Return the [x, y] coordinate for the center point of the cell that contains the specified text.  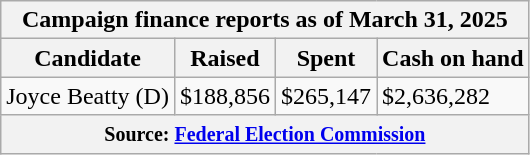
$188,856 [224, 96]
$265,147 [326, 96]
Spent [326, 58]
$2,636,282 [453, 96]
Joyce Beatty (D) [88, 96]
Campaign finance reports as of March 31, 2025 [265, 20]
Source: Federal Election Commission [265, 134]
Raised [224, 58]
Cash on hand [453, 58]
Candidate [88, 58]
